Locate the cell with the specified text and output its (X, Y) center coordinate. 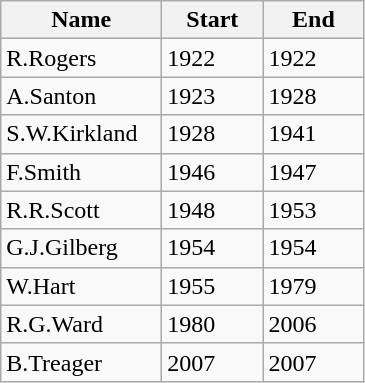
Name (82, 20)
1946 (212, 172)
1953 (314, 210)
R.R.Scott (82, 210)
1923 (212, 96)
1979 (314, 286)
1941 (314, 134)
R.G.Ward (82, 324)
1955 (212, 286)
A.Santon (82, 96)
R.Rogers (82, 58)
1980 (212, 324)
End (314, 20)
1948 (212, 210)
1947 (314, 172)
F.Smith (82, 172)
Start (212, 20)
2006 (314, 324)
S.W.Kirkland (82, 134)
W.Hart (82, 286)
G.J.Gilberg (82, 248)
B.Treager (82, 362)
